Detect which cell encompasses the target text, then output its [X, Y] center coordinate. 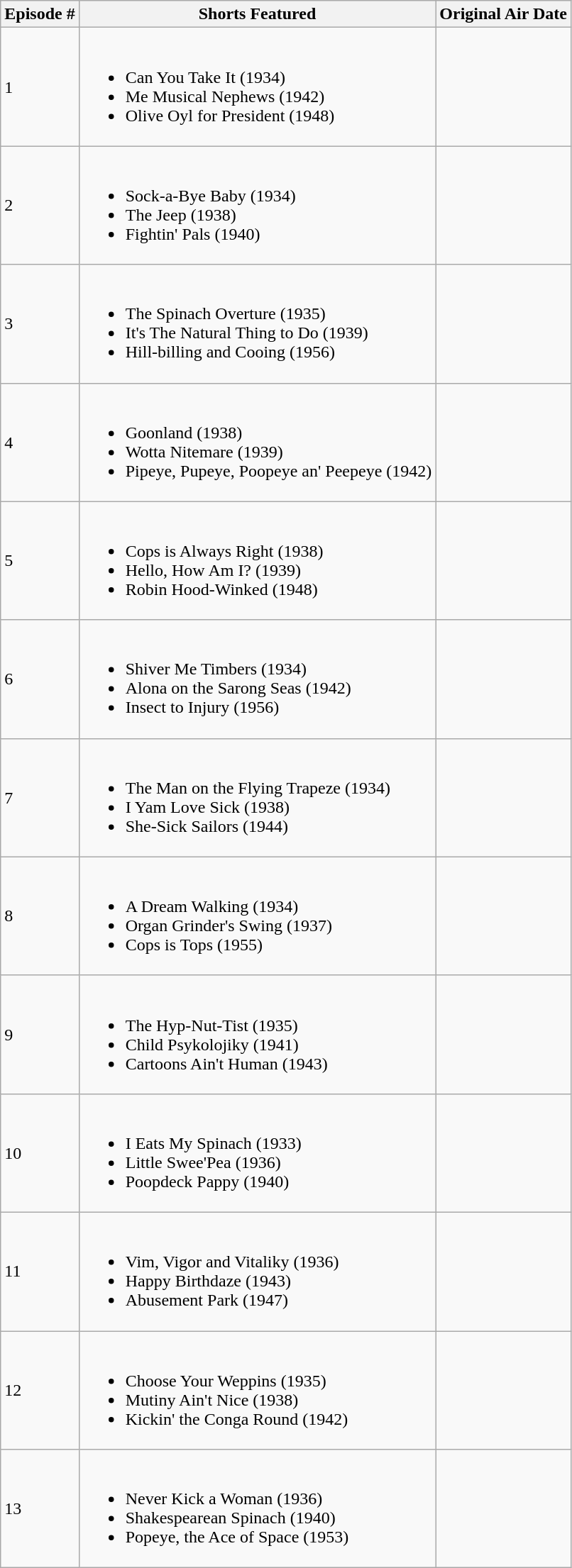
Vim, Vigor and Vitaliky (1936)Happy Birthdaze (1943)Abusement Park (1947) [257, 1271]
Shiver Me Timbers (1934)Alona on the Sarong Seas (1942)Insect to Injury (1956) [257, 679]
3 [40, 323]
2 [40, 206]
11 [40, 1271]
Can You Take It (1934)Me Musical Nephews (1942)Olive Oyl for President (1948) [257, 87]
9 [40, 1034]
Sock-a-Bye Baby (1934)The Jeep (1938)Fightin' Pals (1940) [257, 206]
The Spinach Overture (1935)It's The Natural Thing to Do (1939)Hill-billing and Cooing (1956) [257, 323]
Shorts Featured [257, 14]
10 [40, 1153]
Original Air Date [504, 14]
Cops is Always Right (1938)Hello, How Am I? (1939)Robin Hood-Winked (1948) [257, 560]
5 [40, 560]
The Man on the Flying Trapeze (1934)I Yam Love Sick (1938)She-Sick Sailors (1944) [257, 797]
Never Kick a Woman (1936)Shakespearean Spinach (1940)Popeye, the Ace of Space (1953) [257, 1509]
13 [40, 1509]
8 [40, 916]
Goonland (1938)Wotta Nitemare (1939)Pipeye, Pupeye, Poopeye an' Peepeye (1942) [257, 443]
4 [40, 443]
7 [40, 797]
1 [40, 87]
6 [40, 679]
A Dream Walking (1934)Organ Grinder's Swing (1937)Cops is Tops (1955) [257, 916]
I Eats My Spinach (1933)Little Swee'Pea (1936)Poopdeck Pappy (1940) [257, 1153]
Episode # [40, 14]
12 [40, 1390]
Choose Your Weppins (1935)Mutiny Ain't Nice (1938)Kickin' the Conga Round (1942) [257, 1390]
The Hyp-Nut-Tist (1935)Child Psykolojiky (1941)Cartoons Ain't Human (1943) [257, 1034]
